Capture the cell that displays the provided text and extract its [x, y] central coordinate. 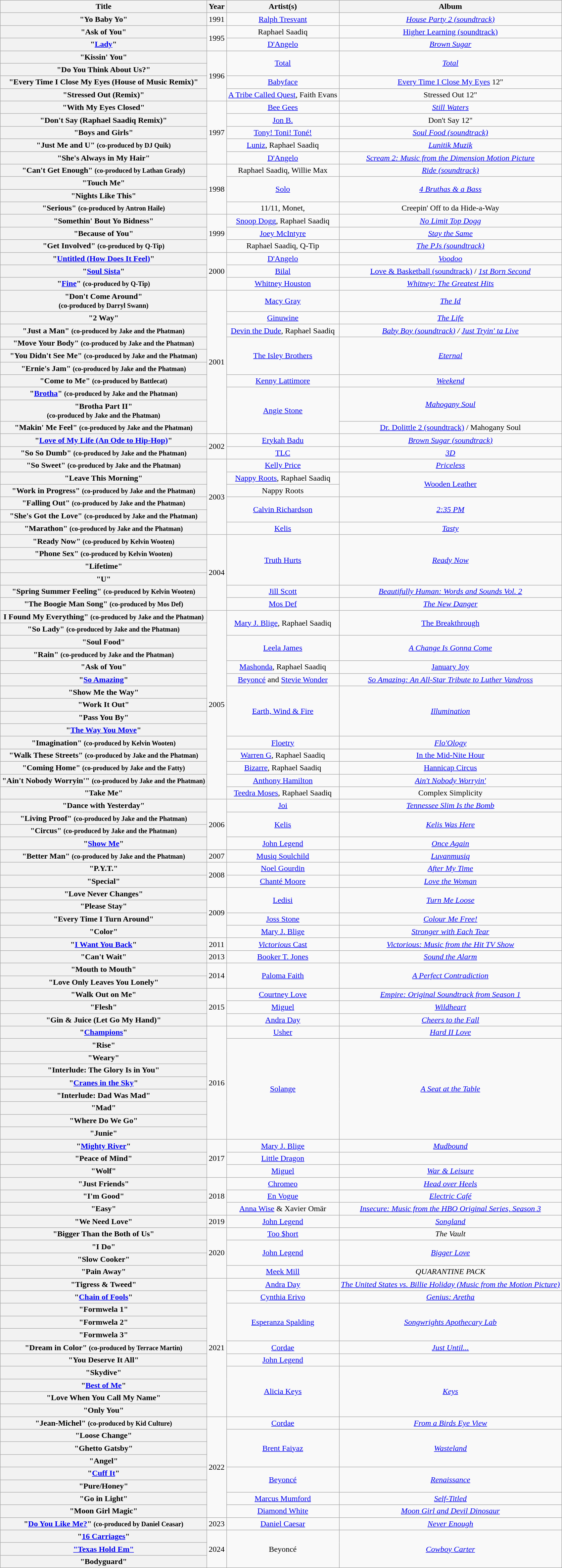
"Cranes in the Sky" [104, 1083]
Mos Def [283, 604]
"Marathon" (co-produced by Jake and the Phatman) [104, 528]
Solo [283, 189]
Kenny Lattimore [283, 381]
Wasteland [450, 1448]
"Circus" (co-produced by Jake and the Phatman) [104, 831]
"Rain" (co-produced by Jake and the Phatman) [104, 654]
Renaissance [450, 1480]
"Lifetime" [104, 566]
A Seat at the Table [450, 1089]
"Don't Say (Raphael Saadiq Remix)" [104, 120]
The Isley Brothers [283, 356]
Angie Stone [283, 410]
1997 [216, 132]
2018 [216, 1196]
Wildheart [450, 1007]
Kelis Was Here [450, 825]
"Moon Girl Magic" [104, 1511]
2013 [216, 957]
Mudbound [450, 1146]
"We Need Love" [104, 1221]
Meek Mill [283, 1272]
"Serious" (co-produced by Antron Haile) [104, 208]
The New Danger [450, 604]
Bilal [283, 271]
1996 [216, 76]
"I Do" [104, 1247]
Moon Girl and Devil Dinosaur [450, 1511]
After My Time [450, 869]
"I Want You Back" [104, 944]
In the Mid-Nite Hour [450, 755]
2006 [216, 825]
"Interlude: The Glory Is in You" [104, 1070]
Mahogany Soul [450, 404]
The Vault [450, 1234]
2007 [216, 856]
1999 [216, 233]
"With My Eyes Closed" [104, 107]
Keys [450, 1391]
"Color" [104, 931]
"Every Time I Turn Around" [104, 919]
A Tribe Called Quest, Faith Evans [283, 95]
"Mouth to Mouth" [104, 969]
"Skydive" [104, 1372]
"You Deserve It All" [104, 1360]
"2 Way" [104, 318]
Courtney Love [283, 995]
Love & Basketball (soundtrack) / 1st Born Second [450, 271]
"Brotha Part II" (co-produced by Jake and the Phatman) [104, 410]
The Life [450, 318]
Voodoo [450, 259]
2001 [216, 362]
Ralph Tresvant [283, 19]
Brent Faiyaz [283, 1448]
Joss Stone [283, 919]
"Spring Summer Feeling" (co-produced by Kelvin Wooten) [104, 592]
"Texas Hold Em" [104, 1549]
"The Way You Move" [104, 730]
2014 [216, 975]
3D [450, 453]
Luvanmusiq [450, 856]
Solange [283, 1089]
Kelly Price [283, 465]
Floetry [283, 742]
Artist(s) [283, 7]
"Pain Away" [104, 1272]
Paloma Faith [283, 975]
"Walk These Streets" (co-produced by Jake and the Phatman) [104, 755]
"Lady" [104, 44]
Higher Learning (soundtrack) [450, 32]
"Dance with Yesterday" [104, 806]
Scream 2: Music from the Dimension Motion Picture [450, 158]
"Slow Cooker" [104, 1259]
Still Waters [450, 107]
Alicia Keys [283, 1391]
Earth, Wind & Fire [283, 711]
"16 Carriages" [104, 1536]
Luniz, Raphael Saadiq [283, 145]
"Pass You By" [104, 717]
"Phone Sex" (co-produced by Kelvin Wooten) [104, 553]
"Weary" [104, 1058]
"Can't Wait" [104, 957]
"Coming Home" (co-produced by Jake and the Fatty) [104, 768]
"Bigger Than the Both of Us" [104, 1234]
"Stressed Out (Remix)" [104, 95]
"U" [104, 579]
Joey McIntyre [283, 233]
"Only You" [104, 1410]
"Don't Come Around" (co-produced by Darryl Swann) [104, 301]
1998 [216, 189]
Ginuwine [283, 318]
Calvin Richardson [283, 509]
Songwrights Apothecary Lab [450, 1322]
"Untitled (How Does It Feel)" [104, 259]
2005 [216, 705]
"Do You Think About Us?" [104, 70]
"Imagination" (co-produced by Kelvin Wooten) [104, 742]
Whitney Houston [283, 284]
Stressed Out 12" [450, 95]
"Formwela 3" [104, 1335]
Every Time I Close My Eyes 12" [450, 82]
Colour Me Free! [450, 919]
Teedra Moses, Raphael Saadiq [283, 793]
"Go in Light" [104, 1498]
2002 [216, 447]
2021 [216, 1347]
"Show Me the Way" [104, 692]
Priceless [450, 465]
Raphael Saadiq, Q-Tip [283, 246]
Macy Gray [283, 301]
Cynthia Erivo [283, 1297]
"Show Me" [104, 843]
"Makin' Me Feel" (co-produced by Jake and the Phatman) [104, 428]
Mashonda, Raphael Saadiq [283, 667]
"Loose Change" [104, 1436]
"Mad" [104, 1108]
"Soul Sista" [104, 271]
Title [104, 7]
Flo'Ology [450, 742]
"Special" [104, 881]
Turn Me Loose [450, 900]
"Ernie's Jam" (co-produced by Jake and the Phatman) [104, 368]
Album [450, 7]
No Limit Top Dogg [450, 221]
Cheers to the Fall [450, 1020]
Bee Gees [283, 107]
Cowboy Carter [450, 1549]
Noel Gourdin [283, 869]
So Amazing: An All-Star Tribute to Luther Vandross [450, 680]
Complex Simplicity [450, 793]
2009 [216, 913]
11/11, Monet, [283, 208]
"Chain of Fools" [104, 1297]
"Nights Like This" [104, 196]
"Formwela 1" [104, 1309]
Empire: Original Soundtrack from Season 1 [450, 995]
Mary J. Blige, Raphael Saadiq [283, 623]
Babyface [283, 82]
"Champions" [104, 1032]
"Please Stay" [104, 906]
"So Amazing" [104, 680]
Wooden Leather [450, 484]
"Cuff It" [104, 1473]
Anthony Hamilton [283, 780]
Genius: Aretha [450, 1297]
Marcus Mumford [283, 1498]
Hard II Love [450, 1032]
"Peace of Mind" [104, 1158]
Insecure: Music from the HBO Original Series, Season 3 [450, 1209]
"Yo Baby Yo" [104, 19]
The Breakthrough [450, 623]
Too $hort [283, 1234]
"Move Your Body" (co-produced by Jake and the Phatman) [104, 343]
Anna Wise & Xavier Omär [283, 1209]
"Bodyguard" [104, 1561]
A Change Is Gonna Come [450, 648]
Year [216, 7]
"Pure/Honey" [104, 1486]
War & Leisure [450, 1171]
Tasty [450, 528]
Creepin' Off to da Hide-a-Way [450, 208]
Joi [283, 806]
"I'm Good" [104, 1196]
Nappy Roots, Raphael Saadiq [283, 478]
2:35 PM [450, 509]
Victorious Cast [283, 944]
"Ghetto Gatsby" [104, 1448]
"Every Time I Close My Eyes (House of Music Remix)" [104, 82]
Jill Scott [283, 592]
"Mighty River" [104, 1146]
"Get Involved" (co-produced by Q-Tip) [104, 246]
"Soul Food" [104, 642]
"Rise" [104, 1045]
Eternal [450, 356]
1991 [216, 19]
Self-Titled [450, 1498]
Never Enough [450, 1524]
Stronger with Each Tear [450, 931]
Devin the Dude, Raphael Saadiq [283, 330]
Weekend [450, 381]
Songland [450, 1221]
The Id [450, 301]
Beyoncé and Stevie Wonder [283, 680]
En Vogue [283, 1196]
"Ain't Nobody Worryin'" (co-produced by Jake and the Phatman) [104, 780]
Electric Café [450, 1196]
2022 [216, 1467]
2019 [216, 1221]
"Can't Get Enough" (co-produced by Lathan Grady) [104, 170]
Victorious: Music from the Hit TV Show [450, 944]
"Living Proof" (co-produced by Jake and the Phatman) [104, 818]
Ready Now [450, 560]
Don't Say 12" [450, 120]
2000 [216, 271]
"Work It Out" [104, 705]
Little Dragon [283, 1158]
"So So Dumb" (co-produced by Jake and the Phatman) [104, 453]
2016 [216, 1083]
"Love Never Changes" [104, 894]
Ledisi [283, 900]
"You Didn't See Me" (co-produced by Jake and the Phatman) [104, 356]
Tennessee Slim Is the Bomb [450, 806]
Illumination [450, 711]
"Love Only Leaves You Lonely" [104, 982]
Whitney: The Greatest Hits [450, 284]
"Because of You" [104, 233]
2003 [216, 497]
Brown Sugar (soundtrack) [450, 440]
"Love When You Call My Name" [104, 1398]
"Better Man" (co-produced by Jake and the Phatman) [104, 856]
"She's Got the Love" (co-produced by Jake and the Phatman) [104, 516]
Usher [283, 1032]
"Flesh" [104, 1007]
"Best of Me" [104, 1385]
Musiq Soulchild [283, 856]
"She's Always in My Hair" [104, 158]
Esperanza Spalding [283, 1322]
Erykah Badu [283, 440]
2017 [216, 1158]
Chromeo [283, 1183]
"Interlude: Dad Was Mad" [104, 1095]
"Jean-Michel" (co-produced by Kid Culture) [104, 1423]
"Just Me and U" (co-produced by DJ Quik) [104, 145]
Dr. Dolittle 2 (soundtrack) / Mahogany Soul [450, 428]
"Love of My Life (An Ode to Hip-Hop)" [104, 440]
"Kissin' You" [104, 57]
"Come to Me" (co-produced by Battlecat) [104, 381]
"Falling Out" (co-produced by Jake and the Phatman) [104, 503]
"Wolf" [104, 1171]
From a Birds Eye View [450, 1423]
"Leave This Morning" [104, 478]
I Found My Everything" (co-produced by Jake and the Phatman) [104, 617]
A Perfect Contradiction [450, 975]
Ride (soundtrack) [450, 170]
The United States vs. Billie Holiday (Music from the Motion Picture) [450, 1284]
Daniel Caesar [283, 1524]
1995 [216, 38]
"Tigress & Tweed" [104, 1284]
House Party 2 (soundtrack) [450, 19]
"Take Me" [104, 793]
2020 [216, 1253]
2015 [216, 1007]
"Ready Now" (co-produced by Kelvin Wooten) [104, 541]
Bizarre, Raphael Saadiq [283, 768]
TLC [283, 453]
"Just Friends" [104, 1183]
2024 [216, 1549]
4 Bruthas & a Bass [450, 189]
2008 [216, 875]
"Formwela 2" [104, 1322]
January Joy [450, 667]
Chanté Moore [283, 881]
"Junie" [104, 1133]
"Easy" [104, 1209]
"Where Do We Go" [104, 1120]
"Boys and Girls" [104, 132]
Brown Sugar [450, 44]
Hannicap Circus [450, 768]
"Walk Out on Me" [104, 995]
Just Until... [450, 1347]
"Touch Me" [104, 183]
Snoop Dogg, Raphael Saadiq [283, 221]
"Fine" (co-produced by Q-Tip) [104, 284]
Love the Woman [450, 881]
Truth Hurts [283, 560]
2023 [216, 1524]
"Do You Like Me?" (co-produced by Daniel Ceasar) [104, 1524]
Beautifully Human: Words and Sounds Vol. 2 [450, 592]
"Just a Man" (co-produced by Jake and the Phatman) [104, 330]
Warren G, Raphael Saadiq [283, 755]
Bigger Love [450, 1253]
Head over Heels [450, 1183]
"So Sweet" (co-produced by Jake and the Phatman) [104, 465]
Raphael Saadiq, Willie Max [283, 170]
Diamond White [283, 1511]
Soul Food (soundtrack) [450, 132]
Booker T. Jones [283, 957]
2004 [216, 572]
Once Again [450, 843]
Lunitik Muzik [450, 145]
Jon B. [283, 120]
"Dream in Color" (co-produced by Terrace Martin) [104, 1347]
2011 [216, 944]
The PJs (soundtrack) [450, 246]
"So Lady" (co-produced by Jake and the Phatman) [104, 629]
"Somethin' Bout Yo Bidness" [104, 221]
Tony! Toni! Toné! [283, 132]
Baby Boy (soundtrack) / Just Tryin' ta Live [450, 330]
Nappy Roots [283, 491]
QUARANTINE PACK [450, 1272]
Sound the Alarm [450, 957]
"The Boogie Man Song" (co-produced by Mos Def) [104, 604]
"Work in Progress" (co-produced by Jake and the Phatman) [104, 491]
Ain't Nobody Worryin' [450, 780]
"Brotha" (co-produced by Jake and the Phatman) [104, 394]
Raphael Saadiq [283, 32]
"Angel" [104, 1461]
Leela James [283, 648]
Stay the Same [450, 233]
"P.Y.T." [104, 869]
"Gin & Juice (Let Go My Hand)" [104, 1020]
